Provide the [X, Y] coordinate of the cell's center where the given text is located.  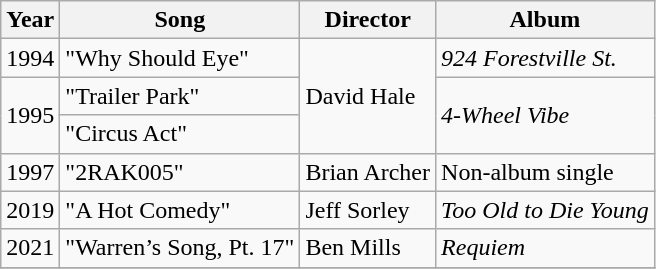
1994 [30, 58]
Song [180, 20]
Non-album single [546, 172]
Brian Archer [368, 172]
Year [30, 20]
Too Old to Die Young [546, 210]
Director [368, 20]
"Circus Act" [180, 134]
"Warren’s Song, Pt. 17" [180, 248]
2019 [30, 210]
Album [546, 20]
Ben Mills [368, 248]
David Hale [368, 96]
2021 [30, 248]
924 Forestville St. [546, 58]
"Trailer Park" [180, 96]
Jeff Sorley [368, 210]
1997 [30, 172]
"Why Should Eye" [180, 58]
"A Hot Comedy" [180, 210]
Requiem [546, 248]
1995 [30, 115]
"2RAK005" [180, 172]
4-Wheel Vibe [546, 115]
